Extract the (X, Y) coordinate from the center of the cell holding the provided text.  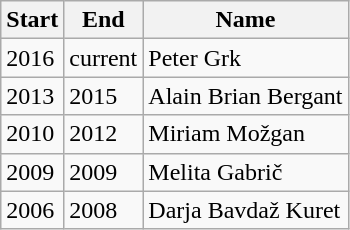
Name (246, 20)
2016 (32, 58)
2010 (32, 134)
Peter Grk (246, 58)
2008 (104, 210)
End (104, 20)
2012 (104, 134)
Miriam Možgan (246, 134)
2013 (32, 96)
Melita Gabrič (246, 172)
2006 (32, 210)
Alain Brian Bergant (246, 96)
Darja Bavdaž Kuret (246, 210)
current (104, 58)
Start (32, 20)
2015 (104, 96)
